Identify which cell holds the provided text, then report its (X, Y) central coordinate. 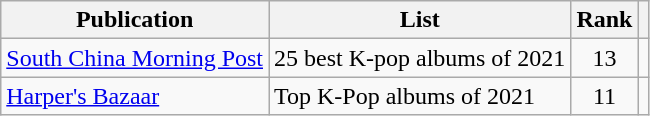
Publication (135, 20)
13 (604, 58)
25 best K-pop albums of 2021 (420, 58)
List (420, 20)
11 (604, 96)
Harper's Bazaar (135, 96)
Rank (604, 20)
Top K-Pop albums of 2021 (420, 96)
South China Morning Post (135, 58)
